Scan for the cell matching the given text and deliver its [x, y] coordinate at center. 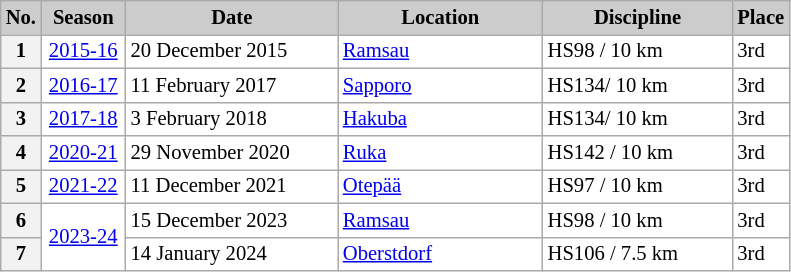
6 [21, 220]
2017-18 [84, 119]
2015-16 [84, 51]
1 [21, 51]
14 January 2024 [232, 254]
HS106 / 7.5 km [638, 254]
Hakuba [440, 119]
11 December 2021 [232, 186]
2016-17 [84, 85]
4 [21, 153]
2 [21, 85]
11 February 2017 [232, 85]
29 November 2020 [232, 153]
Season [84, 17]
20 December 2015 [232, 51]
2021-22 [84, 186]
Oberstdorf [440, 254]
15 December 2023 [232, 220]
Otepää [440, 186]
5 [21, 186]
Date [232, 17]
HS142 / 10 km [638, 153]
Ruka [440, 153]
2023-24 [84, 237]
HS97 / 10 km [638, 186]
Sapporo [440, 85]
Location [440, 17]
3 February 2018 [232, 119]
2020-21 [84, 153]
7 [21, 254]
Discipline [638, 17]
Place [760, 17]
No. [21, 17]
3 [21, 119]
